Find where the given text appears and provide that cell's center as (x, y) coordinate. 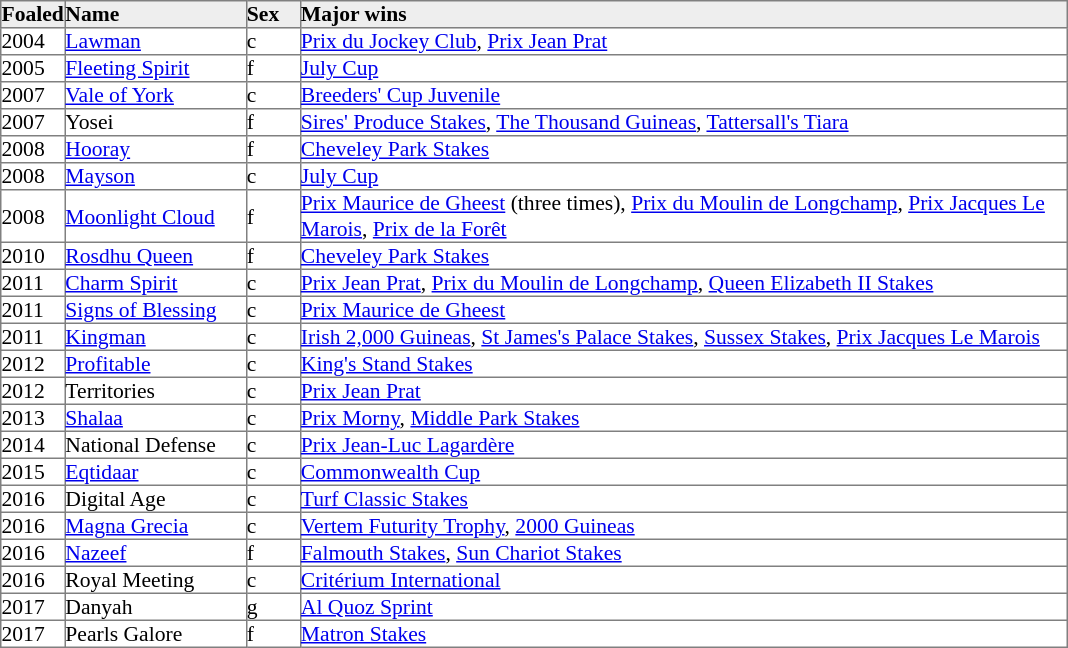
Hooray (156, 150)
Nazeef (156, 552)
Mayson (156, 176)
Pearls Galore (156, 634)
Magna Grecia (156, 526)
Falmouth Stakes, Sun Chariot Stakes (683, 552)
Danyah (156, 606)
Eqtidaar (156, 472)
Rosdhu Queen (156, 256)
Prix Maurice de Gheest (three times), Prix du Moulin de Longchamp, Prix Jacques Le Marois, Prix de la Forêt (683, 216)
Al Quoz Sprint (683, 606)
Kingman (156, 336)
Vertem Futurity Trophy, 2000 Guineas (683, 526)
Territories (156, 390)
2010 (33, 256)
Moonlight Cloud (156, 216)
2014 (33, 444)
Digital Age (156, 498)
Profitable (156, 364)
Matron Stakes (683, 634)
Vale of York (156, 96)
Turf Classic Stakes (683, 498)
2015 (33, 472)
Fleeting Spirit (156, 68)
Prix Morny, Middle Park Stakes (683, 418)
Major wins (683, 14)
Prix Maurice de Gheest (683, 310)
Irish 2,000 Guineas, St James's Palace Stakes, Sussex Stakes, Prix Jacques Le Marois (683, 336)
Charm Spirit (156, 282)
Prix du Jockey Club, Prix Jean Prat (683, 42)
2013 (33, 418)
Royal Meeting (156, 580)
Sires' Produce Stakes, The Thousand Guineas, Tattersall's Tiara (683, 122)
Lawman (156, 42)
2005 (33, 68)
Breeders' Cup Juvenile (683, 96)
National Defense (156, 444)
Signs of Blessing (156, 310)
Critérium International (683, 580)
Prix Jean Prat (683, 390)
Prix Jean Prat, Prix du Moulin de Longchamp, Queen Elizabeth II Stakes (683, 282)
Shalaa (156, 418)
Sex (273, 14)
Name (156, 14)
Prix Jean-Luc Lagardère (683, 444)
Yosei (156, 122)
2004 (33, 42)
Commonwealth Cup (683, 472)
Foaled (33, 14)
King's Stand Stakes (683, 364)
g (273, 606)
